Capture the cell that displays the provided text and extract its (X, Y) central coordinate. 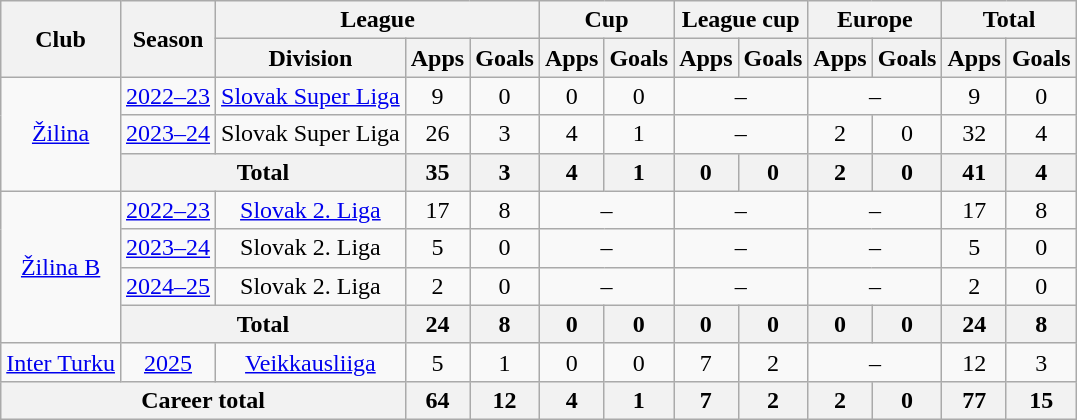
Inter Turku (61, 362)
Club (61, 39)
Žilina (61, 134)
Season (168, 39)
League (378, 20)
64 (437, 400)
League cup (741, 20)
Europe (875, 20)
41 (974, 172)
15 (1041, 400)
32 (974, 134)
Žilina B (61, 267)
Cup (606, 20)
77 (974, 400)
26 (437, 134)
Veikkausliiga (311, 362)
Division (311, 58)
2024–25 (168, 286)
35 (437, 172)
2025 (168, 362)
Career total (204, 400)
